Output the [x, y] coordinate of the center of the cell containing the given text.  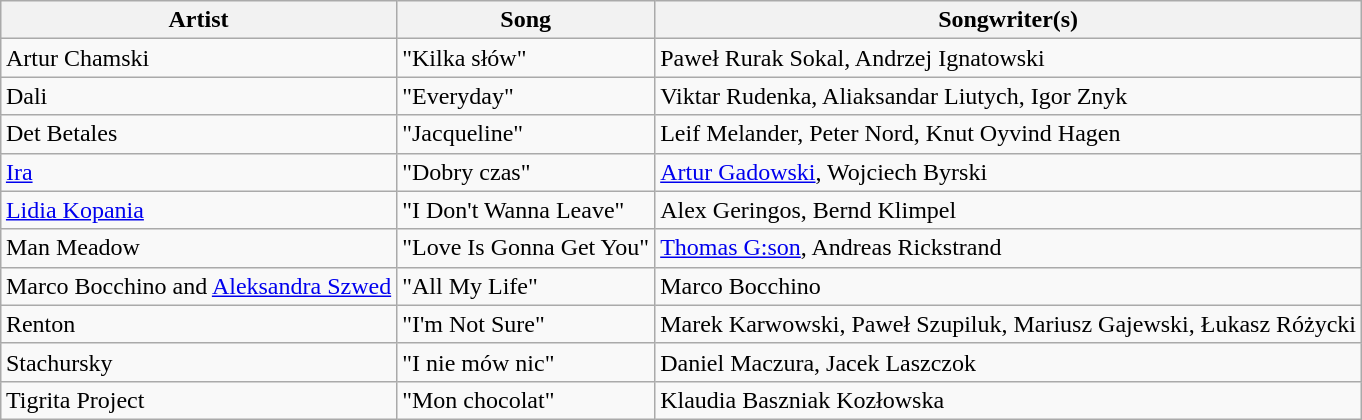
Paweł Rurak Sokal, Andrzej Ignatowski [1008, 58]
Songwriter(s) [1008, 20]
Leif Melander, Peter Nord, Knut Oyvind Hagen [1008, 134]
Tigrita Project [198, 400]
Marco Bocchino [1008, 286]
"Everyday" [526, 96]
Det Betales [198, 134]
"I Don't Wanna Leave" [526, 210]
Daniel Maczura, Jacek Laszczok [1008, 362]
Renton [198, 324]
"Kilka słów" [526, 58]
Artur Gadowski, Wojciech Byrski [1008, 172]
Thomas G:son, Andreas Rickstrand [1008, 248]
Viktar Rudenka, Aliaksandar Liutych, Igor Znyk [1008, 96]
Alex Geringos, Bernd Klimpel [1008, 210]
"I nie mów nic" [526, 362]
Artur Chamski [198, 58]
Man Meadow [198, 248]
"Jacqueline" [526, 134]
Artist [198, 20]
Ira [198, 172]
Dali [198, 96]
"Mon chocolat" [526, 400]
Song [526, 20]
Stachursky [198, 362]
"Love Is Gonna Get You" [526, 248]
Marek Karwowski, Paweł Szupiluk, Mariusz Gajewski, Łukasz Różycki [1008, 324]
Lidia Kopania [198, 210]
"Dobry czas" [526, 172]
Klaudia Baszniak Kozłowska [1008, 400]
Marco Bocchino and Aleksandra Szwed [198, 286]
"I'm Not Sure" [526, 324]
"All My Life" [526, 286]
